Return (X, Y) of the center of cell containing provided text 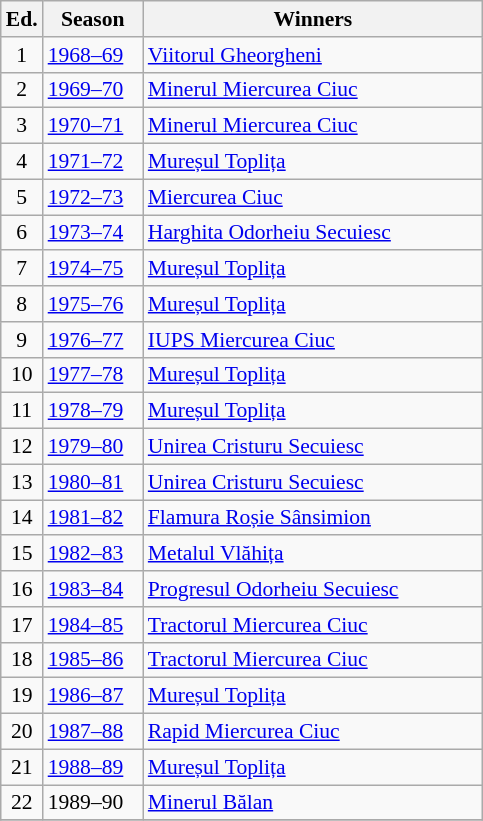
1975–76 (93, 304)
Season (93, 19)
6 (22, 233)
Minerul Bălan (313, 803)
1973–74 (93, 233)
Progresul Odorheiu Secuiesc (313, 589)
16 (22, 589)
8 (22, 304)
1969–70 (93, 90)
1970–71 (93, 126)
20 (22, 732)
7 (22, 269)
1981–82 (93, 518)
22 (22, 803)
1984–85 (93, 625)
14 (22, 518)
Miercurea Ciuc (313, 197)
Flamura Roșie Sânsimion (313, 518)
IUPS Miercurea Ciuc (313, 340)
5 (22, 197)
15 (22, 554)
1978–79 (93, 411)
Viitorul Gheorgheni (313, 55)
1971–72 (93, 162)
19 (22, 696)
1989–90 (93, 803)
Winners (313, 19)
1976–77 (93, 340)
11 (22, 411)
18 (22, 660)
Ed. (22, 19)
1974–75 (93, 269)
1972–73 (93, 197)
1979–80 (93, 447)
21 (22, 767)
1986–87 (93, 696)
1968–69 (93, 55)
3 (22, 126)
1985–86 (93, 660)
Harghita Odorheiu Secuiesc (313, 233)
2 (22, 90)
1982–83 (93, 554)
4 (22, 162)
13 (22, 482)
1980–81 (93, 482)
Metalul Vlăhița (313, 554)
1988–89 (93, 767)
1983–84 (93, 589)
1 (22, 55)
12 (22, 447)
9 (22, 340)
17 (22, 625)
Rapid Miercurea Ciuc (313, 732)
10 (22, 375)
1977–78 (93, 375)
1987–88 (93, 732)
